For the text-containing cell, return its midpoint in (x, y) coordinate format. 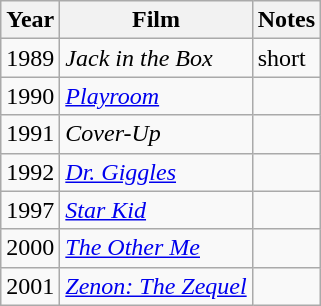
2000 (30, 248)
Playroom (156, 96)
1990 (30, 96)
Year (30, 20)
1991 (30, 134)
Jack in the Box (156, 58)
1989 (30, 58)
Dr. Giggles (156, 172)
Notes (286, 20)
The Other Me (156, 248)
short (286, 58)
2001 (30, 286)
Zenon: The Zequel (156, 286)
Star Kid (156, 210)
Cover-Up (156, 134)
Film (156, 20)
1992 (30, 172)
1997 (30, 210)
